Find where the given text appears and provide that cell's center as (X, Y) coordinate. 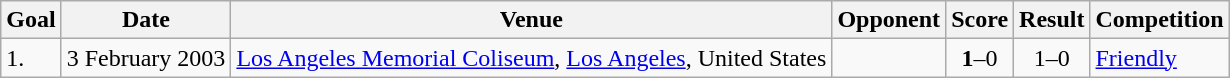
Date (146, 20)
Friendly (1160, 58)
Opponent (889, 20)
Result (1052, 20)
Los Angeles Memorial Coliseum, Los Angeles, United States (532, 58)
Venue (532, 20)
1. (31, 58)
Score (980, 20)
Competition (1160, 20)
3 February 2003 (146, 58)
Goal (31, 20)
